Return the (X, Y) coordinate for the center point of the cell that contains the specified text.  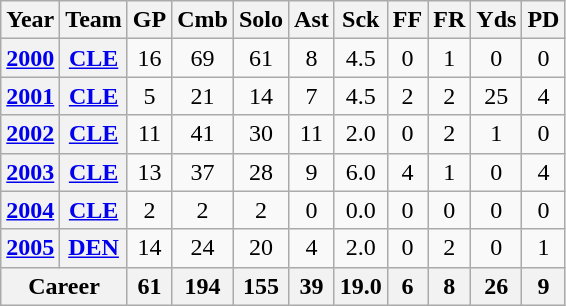
25 (496, 96)
13 (149, 172)
19.0 (360, 286)
6.0 (360, 172)
5 (149, 96)
155 (260, 286)
21 (203, 96)
2002 (30, 134)
2004 (30, 210)
20 (260, 248)
37 (203, 172)
PD (544, 20)
DEN (94, 248)
194 (203, 286)
Cmb (203, 20)
30 (260, 134)
6 (407, 286)
Yds (496, 20)
2000 (30, 58)
39 (312, 286)
Solo (260, 20)
Team (94, 20)
24 (203, 248)
GP (149, 20)
69 (203, 58)
16 (149, 58)
2003 (30, 172)
Sck (360, 20)
FR (450, 20)
2005 (30, 248)
28 (260, 172)
26 (496, 286)
7 (312, 96)
Ast (312, 20)
41 (203, 134)
FF (407, 20)
2001 (30, 96)
Career (64, 286)
0.0 (360, 210)
Year (30, 20)
